Search for the cell housing the specified text and yield its [x, y] center coordinate. 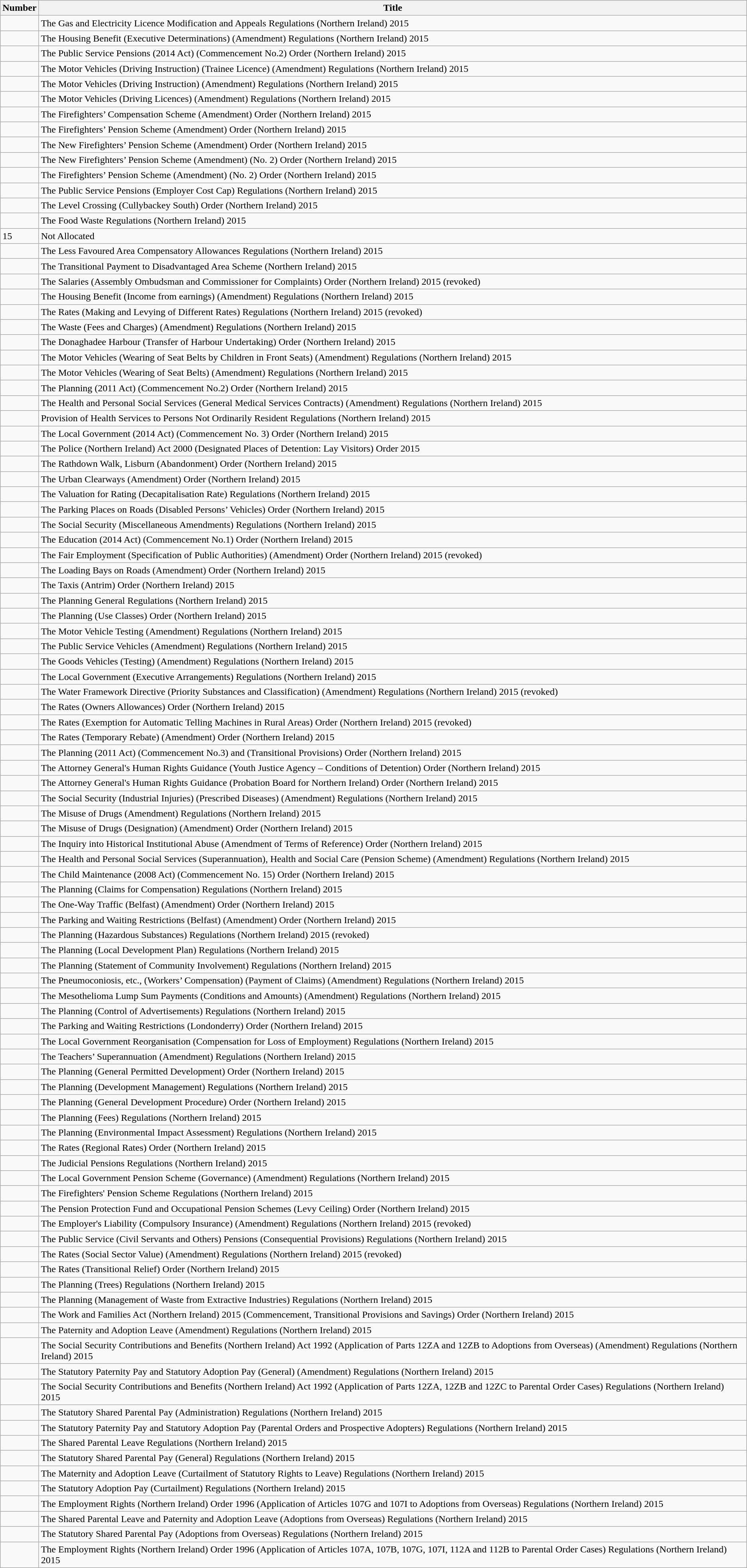
The Gas and Electricity Licence Modification and Appeals Regulations (Northern Ireland) 2015 [393, 23]
The Donaghadee Harbour (Transfer of Harbour Undertaking) Order (Northern Ireland) 2015 [393, 342]
The Firefighters' Pension Scheme Regulations (Northern Ireland) 2015 [393, 1193]
The One-Way Traffic (Belfast) (Amendment) Order (Northern Ireland) 2015 [393, 904]
The Planning (Development Management) Regulations (Northern Ireland) 2015 [393, 1087]
The Misuse of Drugs (Amendment) Regulations (Northern Ireland) 2015 [393, 813]
The Urban Clearways (Amendment) Order (Northern Ireland) 2015 [393, 479]
The Waste (Fees and Charges) (Amendment) Regulations (Northern Ireland) 2015 [393, 327]
The Water Framework Directive (Priority Substances and Classification) (Amendment) Regulations (Northern Ireland) 2015 (revoked) [393, 692]
The Attorney General's Human Rights Guidance (Probation Board for Northern Ireland) Order (Northern Ireland) 2015 [393, 783]
The Firefighters’ Compensation Scheme (Amendment) Order (Northern Ireland) 2015 [393, 114]
The New Firefighters’ Pension Scheme (Amendment) (No. 2) Order (Northern Ireland) 2015 [393, 160]
The Planning (General Development Procedure) Order (Northern Ireland) 2015 [393, 1102]
The Statutory Shared Parental Pay (Administration) Regulations (Northern Ireland) 2015 [393, 1412]
The Motor Vehicles (Wearing of Seat Belts by Children in Front Seats) (Amendment) Regulations (Northern Ireland) 2015 [393, 357]
The Planning (2011 Act) (Commencement No.3) and (Transitional Provisions) Order (Northern Ireland) 2015 [393, 753]
The Motor Vehicles (Driving Licences) (Amendment) Regulations (Northern Ireland) 2015 [393, 99]
The Child Maintenance (2008 Act) (Commencement No. 15) Order (Northern Ireland) 2015 [393, 874]
The Motor Vehicles (Wearing of Seat Belts) (Amendment) Regulations (Northern Ireland) 2015 [393, 373]
The Planning (Claims for Compensation) Regulations (Northern Ireland) 2015 [393, 889]
The Planning General Regulations (Northern Ireland) 2015 [393, 601]
The Attorney General's Human Rights Guidance (Youth Justice Agency – Conditions of Detention) Order (Northern Ireland) 2015 [393, 768]
The Planning (Local Development Plan) Regulations (Northern Ireland) 2015 [393, 950]
The Local Government (Executive Arrangements) Regulations (Northern Ireland) 2015 [393, 677]
Number [20, 8]
The Rates (Making and Levying of Different Rates) Regulations (Northern Ireland) 2015 (revoked) [393, 312]
The Rates (Owners Allowances) Order (Northern Ireland) 2015 [393, 707]
The Motor Vehicles (Driving Instruction) (Amendment) Regulations (Northern Ireland) 2015 [393, 84]
The Education (2014 Act) (Commencement No.1) Order (Northern Ireland) 2015 [393, 540]
The Health and Personal Social Services (General Medical Services Contracts) (Amendment) Regulations (Northern Ireland) 2015 [393, 403]
The Employer's Liability (Compulsory Insurance) (Amendment) Regulations (Northern Ireland) 2015 (revoked) [393, 1224]
Provision of Health Services to Persons Not Ordinarily Resident Regulations (Northern Ireland) 2015 [393, 418]
The Loading Bays on Roads (Amendment) Order (Northern Ireland) 2015 [393, 570]
The Rates (Temporary Rebate) (Amendment) Order (Northern Ireland) 2015 [393, 737]
15 [20, 236]
The Motor Vehicles (Driving Instruction) (Trainee Licence) (Amendment) Regulations (Northern Ireland) 2015 [393, 69]
The Public Service Pensions (2014 Act) (Commencement No.2) Order (Northern Ireland) 2015 [393, 54]
The Shared Parental Leave Regulations (Northern Ireland) 2015 [393, 1443]
The Firefighters’ Pension Scheme (Amendment) Order (Northern Ireland) 2015 [393, 129]
The Rates (Exemption for Automatic Telling Machines in Rural Areas) Order (Northern Ireland) 2015 (revoked) [393, 722]
The Pension Protection Fund and Occupational Pension Schemes (Levy Ceiling) Order (Northern Ireland) 2015 [393, 1209]
The Rates (Transitional Relief) Order (Northern Ireland) 2015 [393, 1269]
The Shared Parental Leave and Paternity and Adoption Leave (Adoptions from Overseas) Regulations (Northern Ireland) 2015 [393, 1519]
The Planning (General Permitted Development) Order (Northern Ireland) 2015 [393, 1072]
The Firefighters’ Pension Scheme (Amendment) (No. 2) Order (Northern Ireland) 2015 [393, 175]
The Statutory Shared Parental Pay (Adoptions from Overseas) Regulations (Northern Ireland) 2015 [393, 1534]
The Planning (Fees) Regulations (Northern Ireland) 2015 [393, 1117]
The Valuation for Rating (Decapitalisation Rate) Regulations (Northern Ireland) 2015 [393, 494]
The Planning (Trees) Regulations (Northern Ireland) 2015 [393, 1285]
The Statutory Paternity Pay and Statutory Adoption Pay (Parental Orders and Prospective Adopters) Regulations (Northern Ireland) 2015 [393, 1427]
The Planning (Statement of Community Involvement) Regulations (Northern Ireland) 2015 [393, 965]
The Housing Benefit (Executive Determinations) (Amendment) Regulations (Northern Ireland) 2015 [393, 38]
The Planning (2011 Act) (Commencement No.2) Order (Northern Ireland) 2015 [393, 388]
The Parking Places on Roads (Disabled Persons’ Vehicles) Order (Northern Ireland) 2015 [393, 509]
The Taxis (Antrim) Order (Northern Ireland) 2015 [393, 585]
The Rates (Social Sector Value) (Amendment) Regulations (Northern Ireland) 2015 (revoked) [393, 1254]
The Pneumoconiosis, etc., (Workers’ Compensation) (Payment of Claims) (Amendment) Regulations (Northern Ireland) 2015 [393, 981]
The Planning (Environmental Impact Assessment) Regulations (Northern Ireland) 2015 [393, 1132]
The Teachers’ Superannuation (Amendment) Regulations (Northern Ireland) 2015 [393, 1057]
The Public Service (Civil Servants and Others) Pensions (Consequential Provisions) Regulations (Northern Ireland) 2015 [393, 1239]
Title [393, 8]
The Paternity and Adoption Leave (Amendment) Regulations (Northern Ireland) 2015 [393, 1330]
The Planning (Management of Waste from Extractive Industries) Regulations (Northern Ireland) 2015 [393, 1300]
The Statutory Paternity Pay and Statutory Adoption Pay (General) (Amendment) Regulations (Northern Ireland) 2015 [393, 1371]
The Parking and Waiting Restrictions (Belfast) (Amendment) Order (Northern Ireland) 2015 [393, 920]
The Less Favoured Area Compensatory Allowances Regulations (Northern Ireland) 2015 [393, 251]
The Social Security (Miscellaneous Amendments) Regulations (Northern Ireland) 2015 [393, 525]
The Fair Employment (Specification of Public Authorities) (Amendment) Order (Northern Ireland) 2015 (revoked) [393, 555]
The Misuse of Drugs (Designation) (Amendment) Order (Northern Ireland) 2015 [393, 829]
The Statutory Shared Parental Pay (General) Regulations (Northern Ireland) 2015 [393, 1458]
The Mesothelioma Lump Sum Payments (Conditions and Amounts) (Amendment) Regulations (Northern Ireland) 2015 [393, 996]
The Health and Personal Social Services (Superannuation), Health and Social Care (Pension Scheme) (Amendment) Regulations (Northern Ireland) 2015 [393, 859]
The Planning (Use Classes) Order (Northern Ireland) 2015 [393, 616]
The Statutory Adoption Pay (Curtailment) Regulations (Northern Ireland) 2015 [393, 1489]
The Transitional Payment to Disadvantaged Area Scheme (Northern Ireland) 2015 [393, 266]
The Goods Vehicles (Testing) (Amendment) Regulations (Northern Ireland) 2015 [393, 661]
The Social Security (Industrial Injuries) (Prescribed Diseases) (Amendment) Regulations (Northern Ireland) 2015 [393, 798]
The Level Crossing (Cullybackey South) Order (Northern Ireland) 2015 [393, 206]
The Housing Benefit (Income from earnings) (Amendment) Regulations (Northern Ireland) 2015 [393, 297]
The Judicial Pensions Regulations (Northern Ireland) 2015 [393, 1163]
The Rathdown Walk, Lisburn (Abandonment) Order (Northern Ireland) 2015 [393, 464]
The Food Waste Regulations (Northern Ireland) 2015 [393, 221]
The Planning (Hazardous Substances) Regulations (Northern Ireland) 2015 (revoked) [393, 935]
Not Allocated [393, 236]
The Work and Families Act (Northern Ireland) 2015 (Commencement, Transitional Provisions and Savings) Order (Northern Ireland) 2015 [393, 1315]
The Salaries (Assembly Ombudsman and Commissioner for Complaints) Order (Northern Ireland) 2015 (revoked) [393, 281]
The Inquiry into Historical Institutional Abuse (Amendment of Terms of Reference) Order (Northern Ireland) 2015 [393, 844]
The Public Service Pensions (Employer Cost Cap) Regulations (Northern Ireland) 2015 [393, 190]
The Public Service Vehicles (Amendment) Regulations (Northern Ireland) 2015 [393, 646]
The Local Government (2014 Act) (Commencement No. 3) Order (Northern Ireland) 2015 [393, 433]
The Local Government Pension Scheme (Governance) (Amendment) Regulations (Northern Ireland) 2015 [393, 1178]
The Maternity and Adoption Leave (Curtailment of Statutory Rights to Leave) Regulations (Northern Ireland) 2015 [393, 1473]
The Local Government Reorganisation (Compensation for Loss of Employment) Regulations (Northern Ireland) 2015 [393, 1041]
The Rates (Regional Rates) Order (Northern Ireland) 2015 [393, 1148]
The New Firefighters’ Pension Scheme (Amendment) Order (Northern Ireland) 2015 [393, 145]
The Planning (Control of Advertisements) Regulations (Northern Ireland) 2015 [393, 1011]
The Police (Northern Ireland) Act 2000 (Designated Places of Detention: Lay Visitors) Order 2015 [393, 449]
The Parking and Waiting Restrictions (Londonderry) Order (Northern Ireland) 2015 [393, 1026]
The Motor Vehicle Testing (Amendment) Regulations (Northern Ireland) 2015 [393, 631]
